Find where the given text appears and provide that cell's center as (X, Y) coordinate. 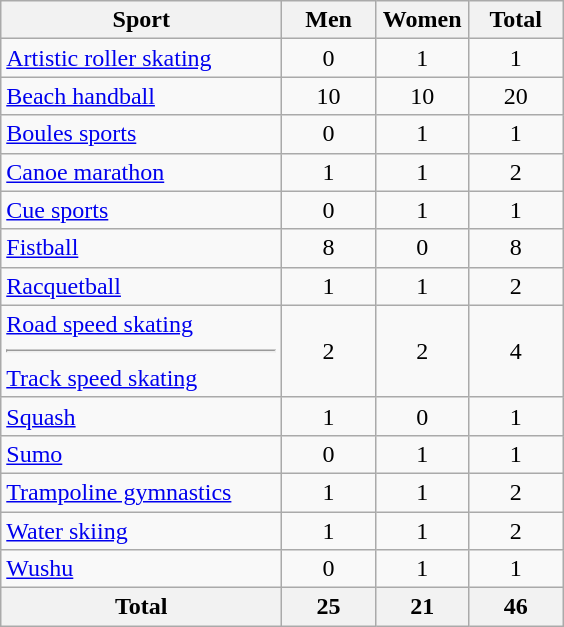
Trampoline gymnastics (142, 492)
25 (329, 607)
Sumo (142, 454)
21 (422, 607)
Men (329, 20)
Canoe marathon (142, 172)
Sport (142, 20)
20 (516, 96)
Artistic roller skating (142, 58)
Road speed skatingTrack speed skating (142, 351)
Cue sports (142, 210)
4 (516, 351)
Wushu (142, 569)
Racquetball (142, 286)
Boules sports (142, 134)
Fistball (142, 248)
Beach handball (142, 96)
Water skiing (142, 531)
Women (422, 20)
Squash (142, 416)
46 (516, 607)
